From the cell containing the given text, extract its center point as (x, y) coordinate. 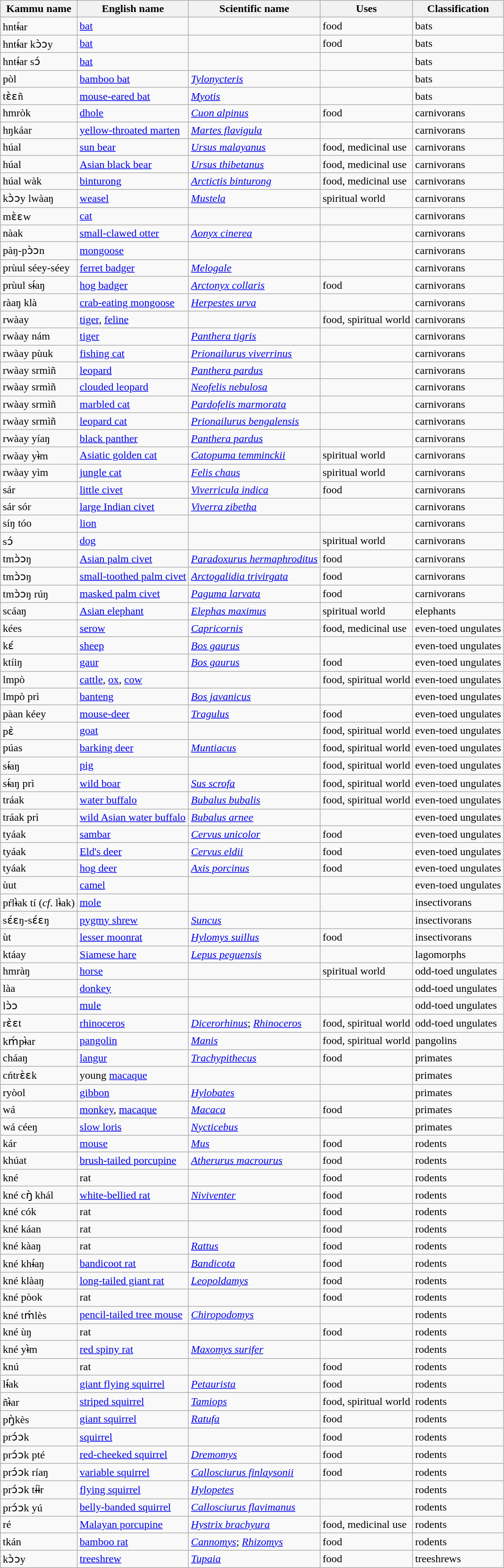
Bos javanicus (254, 696)
variable squirrel (133, 1472)
pangolins (458, 1041)
horse (133, 971)
lmpò prì (39, 696)
kné kàaŋ (39, 1246)
hŋkáar (39, 130)
pɛ̀ (39, 731)
ryòol (39, 1093)
Cervus unicolor (254, 834)
hntɨ́ar (39, 26)
tiger, feline (133, 319)
English name (133, 9)
kné (39, 1178)
mouse-deer (133, 713)
cháaŋ (39, 1058)
sun bear (133, 147)
leopard cat (133, 421)
kɛ́ (39, 646)
Arctonyx collaris (254, 285)
pòl (39, 79)
binturong (133, 181)
Aonyx cinerea (254, 233)
Lepus peguensis (254, 954)
bandicoot rat (133, 1263)
mongoose (133, 251)
Cannomys; Rhizomys (254, 1542)
monkey, macaque (133, 1109)
tkán (39, 1542)
Neofelis nebulosa (254, 387)
khúat (39, 1160)
giant flying squirrel (133, 1384)
white-bellied rat (133, 1195)
crab-eating mongoose (133, 303)
Arctogalidia trivirgata (254, 576)
Tamiops (254, 1402)
Uses (367, 9)
cat (133, 216)
prùul sɨ́aŋ (39, 285)
ktáay (39, 954)
hmròk (39, 113)
rɛ̀ɛt (39, 1023)
Asiatic golden cat (133, 455)
langur (133, 1058)
Tragulus (254, 713)
Atherurus macrourus (254, 1160)
small-toothed palm civet (133, 576)
Sus scrofa (254, 783)
wild boar (133, 783)
Capricornis (254, 628)
kné tḿlès (39, 1315)
húal wàk (39, 181)
Panthera tigris (254, 336)
púas (39, 748)
serow (133, 628)
red spiny rat (133, 1350)
marbled cat (133, 404)
kɔ̀ɔy (39, 1559)
tɛ̀ɛñ (39, 96)
Callosciurus flavimanus (254, 1507)
ùt (39, 938)
tmɔ̀ɔŋ rúŋ (39, 594)
mule (133, 1006)
squirrel (133, 1437)
fishing cat (133, 353)
cattle, ox, cow (133, 680)
lion (133, 524)
kɔ̀ɔy lwàaŋ (39, 198)
Myotis (254, 96)
bamboo rat (133, 1542)
banteng (133, 696)
water buffalo (133, 800)
Bubalus arnee (254, 817)
Cervus eldii (254, 851)
Bandicota (254, 1263)
scáaŋ (39, 611)
Mustela (254, 198)
donkey (133, 988)
Cuon alpinus (254, 113)
Chiropodomys (254, 1315)
ferret badger (133, 268)
prɔ́ɔk (39, 1437)
bamboo bat (133, 79)
rwàay yìm (39, 473)
Petaurista (254, 1384)
Paradoxurus hermaphroditus (254, 559)
sɨ́aŋ (39, 766)
mouse (133, 1143)
Dremomys (254, 1454)
Hylomys suillus (254, 938)
goat (133, 731)
Kammu name (39, 9)
làa (39, 988)
hog badger (133, 285)
kné pòok (39, 1298)
Malayan porcupine (133, 1525)
tráak prì (39, 817)
sár (39, 490)
Hystrix brachyura (254, 1525)
síŋ tóo (39, 524)
sɛ́ɛŋ-sɛ́ɛŋ (39, 920)
Eld's deer (133, 851)
knú (39, 1367)
Pardofelis marmorata (254, 404)
Martes flavigula (254, 130)
gibbon (133, 1093)
prùul séey-séey (39, 268)
sár sór (39, 507)
pig (133, 766)
Melogale (254, 268)
prɔ́ɔk pté (39, 1454)
Nycticebus (254, 1126)
Herpestes urva (254, 303)
ñɨ̀ar (39, 1402)
black panther (133, 438)
little civet (133, 490)
young macaque (133, 1076)
barking deer (133, 748)
pàan kéey (39, 713)
wá céeŋ (39, 1126)
Paguma larvata (254, 594)
Hylopetes (254, 1490)
pangolin (133, 1041)
ùut (39, 885)
Asian palm civet (133, 559)
lɨ́ak (39, 1384)
dog (133, 541)
kár (39, 1143)
hog deer (133, 868)
Axis porcinus (254, 868)
cńtrɛ̀ɛk (39, 1076)
yellow-throated marten (133, 130)
treeshrew (133, 1559)
Callosciurus finlaysonii (254, 1472)
large Indian civet (133, 507)
Macaca (254, 1109)
small-clawed otter (133, 233)
masked palm civet (133, 594)
Mus (254, 1143)
kées (39, 628)
slow loris (133, 1126)
gaur (133, 663)
Asian black bear (133, 164)
Leopoldamys (254, 1281)
rwàay yɨ̀m (39, 455)
mɛ̀ɛw (39, 216)
clouded leopard (133, 387)
Trachypithecus (254, 1058)
lmpò (39, 680)
Prionailurus viverrinus (254, 353)
mouse-eared bat (133, 96)
lɔ̀ɔ (39, 1006)
Arctictis binturong (254, 181)
Classification (458, 9)
sheep (133, 646)
rhinoceros (133, 1023)
weasel (133, 198)
kné káan (39, 1229)
kḿpɨ̀ar (39, 1041)
Tupaia (254, 1559)
Hylobates (254, 1093)
brush-tailed porcupine (133, 1160)
rwàay (39, 319)
Scientific name (254, 9)
Manis (254, 1041)
tráak (39, 800)
Ursus thibetanus (254, 164)
hntɨ́ar kɔ̀ɔy (39, 44)
Dicerorhinus; Rhinoceros (254, 1023)
Tylonycteris (254, 79)
pàŋ-pɔ̀ɔn (39, 251)
tiger (133, 336)
elephants (458, 611)
rwàay pùuk (39, 353)
camel (133, 885)
treeshrews (458, 1559)
ràaŋ klà (39, 303)
kné ùŋ (39, 1332)
sambar (133, 834)
kné yɨ̀m (39, 1350)
wá (39, 1109)
pŋ̀kès (39, 1419)
Viverra zibetha (254, 507)
kné klàaŋ (39, 1281)
Muntiacus (254, 748)
sɔ́ (39, 541)
flying squirrel (133, 1490)
red-cheeked squirrel (133, 1454)
pŕlɨ̀ak tí (cf. lɨ̀ak) (39, 903)
Ursus malayanus (254, 147)
hntɨ́ar sɔ́ (39, 61)
kné cŋ̀ khál (39, 1195)
Niviventer (254, 1195)
pygmy shrew (133, 920)
striped squirrel (133, 1402)
lagomorphs (458, 954)
Maxomys surifer (254, 1350)
jungle cat (133, 473)
prɔ́ɔk yú (39, 1507)
kné khɨ́aŋ (39, 1263)
ktíiŋ (39, 663)
rwàay nám (39, 336)
prɔ́ɔk tɨ́ɨr (39, 1490)
wild Asian water buffalo (133, 817)
long-tailed giant rat (133, 1281)
pencil-tailed tree mouse (133, 1315)
Elephas maximus (254, 611)
mole (133, 903)
Asian elephant (133, 611)
Suncus (254, 920)
rwàay yíaŋ (39, 438)
giant squirrel (133, 1419)
Siamese hare (133, 954)
Ratufa (254, 1419)
prɔ́ɔk ríaŋ (39, 1472)
belly-banded squirrel (133, 1507)
lesser moonrat (133, 938)
sɨ́aŋ prì (39, 783)
Prionailurus bengalensis (254, 421)
hmràŋ (39, 971)
Viverricula indica (254, 490)
kné cók (39, 1212)
dhole (133, 113)
Felis chaus (254, 473)
Rattus (254, 1246)
nàak (39, 233)
ré (39, 1525)
leopard (133, 370)
Catopuma temminckii (254, 455)
Bubalus bubalis (254, 800)
